For the text-containing cell, return its midpoint in [x, y] coordinate format. 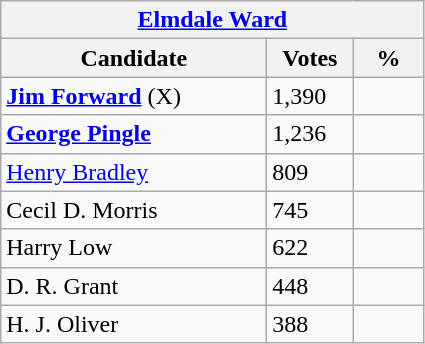
809 [310, 172]
Elmdale Ward [212, 20]
388 [310, 324]
% [388, 58]
745 [310, 210]
D. R. Grant [134, 286]
1,390 [310, 96]
1,236 [310, 134]
Jim Forward (X) [134, 96]
Harry Low [134, 248]
622 [310, 248]
Cecil D. Morris [134, 210]
Votes [310, 58]
H. J. Oliver [134, 324]
George Pingle [134, 134]
448 [310, 286]
Candidate [134, 58]
Henry Bradley [134, 172]
